Capture the cell that displays the provided text and extract its (x, y) central coordinate. 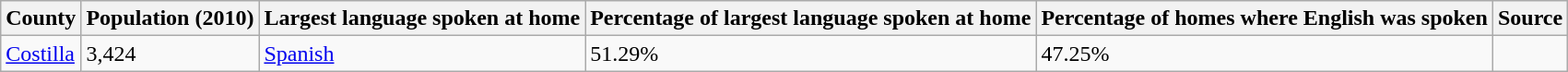
Percentage of largest language spoken at home (811, 18)
Population (2010) (170, 18)
51.29% (811, 54)
County (41, 18)
Largest language spoken at home (422, 18)
Costilla (41, 54)
Source (1530, 18)
Percentage of homes where English was spoken (1265, 18)
47.25% (1265, 54)
Spanish (422, 54)
3,424 (170, 54)
